Find where the given text appears and provide that cell's center as (x, y) coordinate. 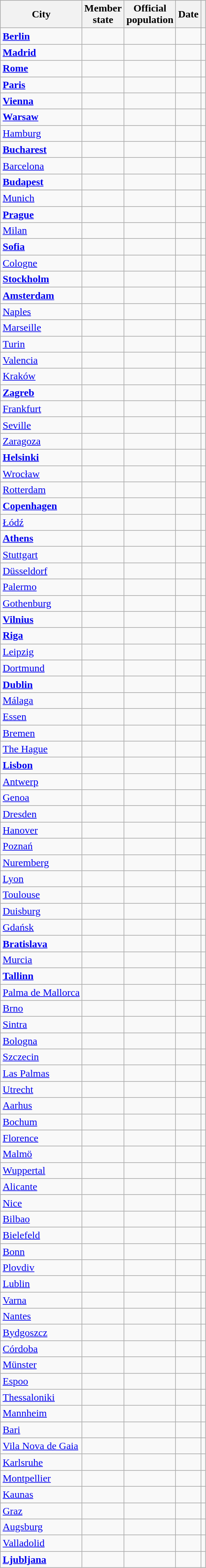
Warsaw (41, 117)
Wuppertal (41, 1170)
Amsterdam (41, 295)
Memberstate (103, 14)
Mannheim (41, 1413)
Dresden (41, 814)
Riga (41, 636)
Szczecin (41, 1057)
Bydgoszcz (41, 1333)
The Hague (41, 749)
Plovdiv (41, 1268)
Bologna (41, 1041)
Vila Nova de Gaia (41, 1446)
Bratislava (41, 943)
Rotterdam (41, 490)
Bochum (41, 1122)
Tallinn (41, 976)
Gothenburg (41, 603)
Leipzig (41, 652)
Madrid (41, 52)
Málaga (41, 700)
Helsinki (41, 457)
Valladolid (41, 1543)
Vilnius (41, 619)
Karlsruhe (41, 1462)
Stuttgart (41, 555)
Łódź (41, 522)
Wrocław (41, 474)
Hanover (41, 830)
Brno (41, 1009)
Frankfurt (41, 409)
Palermo (41, 587)
Athens (41, 539)
Nice (41, 1203)
Bonn (41, 1251)
Córdoba (41, 1349)
Espoo (41, 1381)
Utrecht (41, 1089)
Seville (41, 425)
Düsseldorf (41, 571)
Genoa (41, 798)
Lublin (41, 1284)
Sofia (41, 247)
Bielefeld (41, 1235)
Valencia (41, 360)
Rome (41, 69)
Barcelona (41, 166)
Zaragoza (41, 441)
Bremen (41, 733)
Bari (41, 1430)
Munich (41, 198)
Palma de Mallorca (41, 992)
Date (189, 14)
Ljubljana (41, 1559)
Las Palmas (41, 1073)
Münster (41, 1365)
Kaunas (41, 1494)
Nuremberg (41, 863)
Marseille (41, 328)
Lyon (41, 879)
Dublin (41, 684)
Paris (41, 85)
Duisburg (41, 911)
Sintra (41, 1025)
Antwerp (41, 782)
Hamburg (41, 133)
Aarhus (41, 1106)
Dortmund (41, 668)
Kraków (41, 376)
Thessaloniki (41, 1397)
Officialpopulation (150, 14)
Cologne (41, 263)
Bucharest (41, 149)
Budapest (41, 182)
Berlin (41, 36)
Essen (41, 717)
Vienna (41, 101)
City (41, 14)
Naples (41, 312)
Montpellier (41, 1478)
Bilbao (41, 1219)
Augsburg (41, 1527)
Murcia (41, 960)
Turin (41, 344)
Stockholm (41, 279)
Nantes (41, 1316)
Alicante (41, 1187)
Malmö (41, 1154)
Lisbon (41, 765)
Gdańsk (41, 927)
Florence (41, 1138)
Toulouse (41, 895)
Prague (41, 214)
Graz (41, 1511)
Poznań (41, 846)
Copenhagen (41, 506)
Varna (41, 1300)
Milan (41, 231)
Zagreb (41, 393)
